Return [X, Y] of the center of cell containing provided text 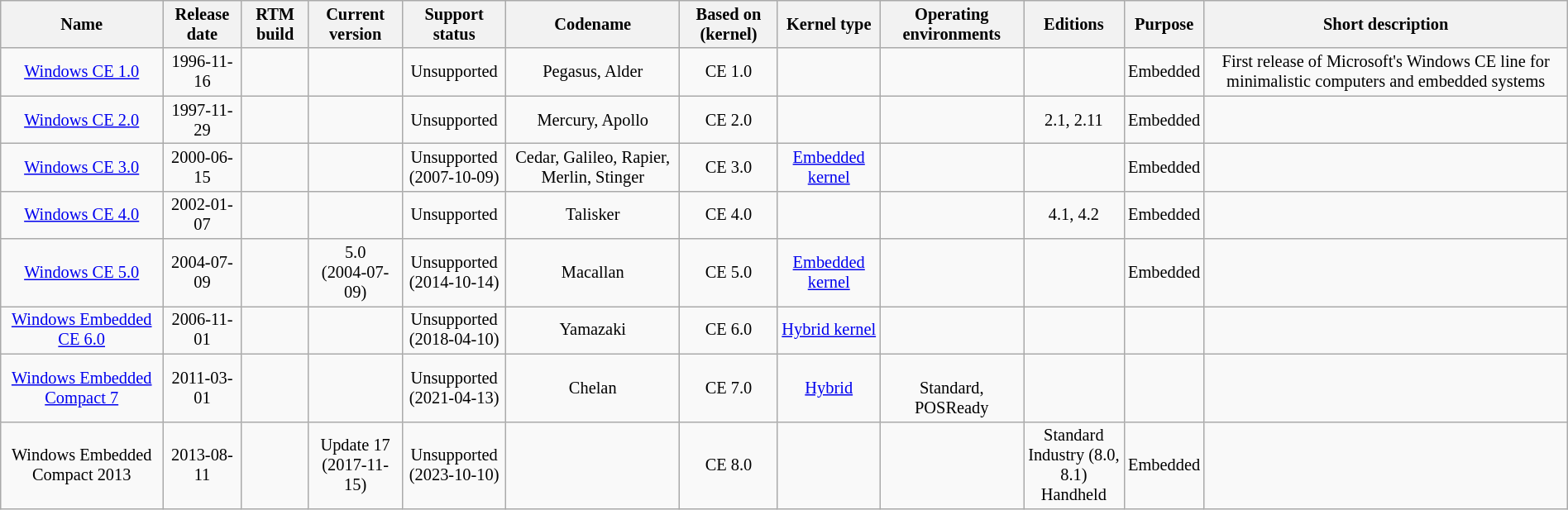
CE 7.0 [729, 388]
Based on (kernel) [729, 24]
Mercury, Apollo [593, 120]
Name [82, 24]
Unsupported(2018-04-10) [454, 330]
5.0(2004-07-09) [356, 273]
Editions [1074, 24]
Standard, POSReady [951, 388]
Unsupported(2014-10-14) [454, 273]
Operating environments [951, 24]
Macallan [593, 273]
Windows Embedded Compact 7 [82, 388]
Windows CE 2.0 [82, 120]
CE 3.0 [729, 167]
Kernel type [829, 24]
CE 6.0 [729, 330]
Codename [593, 24]
CE 5.0 [729, 273]
Unsupported(2021-04-13) [454, 388]
CE 2.0 [729, 120]
Update 17(2017-11-15) [356, 465]
Windows Embedded Compact 2013 [82, 465]
First release of Microsoft's Windows CE line for minimalistic computers and embedded systems [1386, 72]
Windows Embedded CE 6.0 [82, 330]
2002-01-07 [203, 215]
Windows CE 3.0 [82, 167]
2013-08-11 [203, 465]
Windows CE 4.0 [82, 215]
Yamazaki [593, 330]
1997-11-29 [203, 120]
Talisker [593, 215]
Cedar, Galileo, Rapier, Merlin, Stinger [593, 167]
2011-03-01 [203, 388]
Purpose [1164, 24]
1996-11-16 [203, 72]
Windows CE 5.0 [82, 273]
Unsupported(2007-10-09) [454, 167]
Unsupported(2023-10-10) [454, 465]
StandardIndustry (8.0, 8.1)Handheld [1074, 465]
Pegasus, Alder [593, 72]
Hybrid kernel [829, 330]
4.1, 4.2 [1074, 215]
2000-06-15 [203, 167]
CE 8.0 [729, 465]
Support status [454, 24]
2006-11-01 [203, 330]
Hybrid [829, 388]
Current version [356, 24]
RTM build [275, 24]
Short description [1386, 24]
Chelan [593, 388]
CE 1.0 [729, 72]
2.1, 2.11 [1074, 120]
Release date [203, 24]
2004-07-09 [203, 273]
CE 4.0 [729, 215]
Windows CE 1.0 [82, 72]
